Search for the cell housing the specified text and yield its (X, Y) center coordinate. 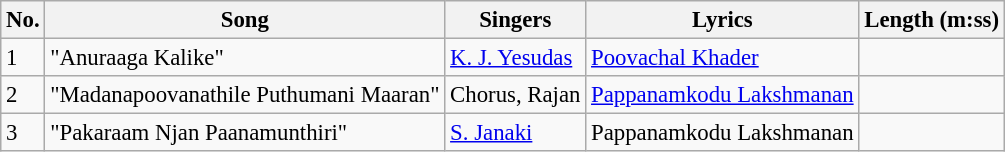
2 (23, 95)
"Madanapoovanathile Puthumani Maaran" (245, 95)
Poovachal Khader (722, 58)
Chorus, Rajan (516, 95)
Song (245, 20)
3 (23, 133)
Length (m:ss) (932, 20)
S. Janaki (516, 133)
K. J. Yesudas (516, 58)
"Pakaraam Njan Paanamunthiri" (245, 133)
"Anuraaga Kalike" (245, 58)
Lyrics (722, 20)
No. (23, 20)
1 (23, 58)
Singers (516, 20)
